Search for the cell housing the specified text and yield its (x, y) center coordinate. 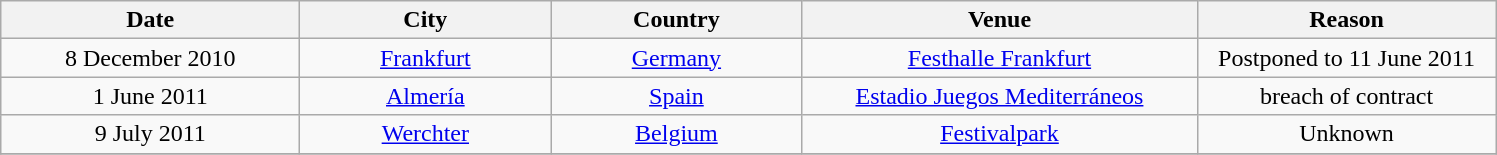
Venue (1000, 20)
1 June 2011 (150, 96)
Belgium (676, 134)
8 December 2010 (150, 58)
Country (676, 20)
Werchter (426, 134)
Germany (676, 58)
Festivalpark (1000, 134)
Postponed to 11 June 2011 (1346, 58)
Spain (676, 96)
Frankfurt (426, 58)
Reason (1346, 20)
City (426, 20)
Date (150, 20)
Festhalle Frankfurt (1000, 58)
Unknown (1346, 134)
9 July 2011 (150, 134)
Almería (426, 96)
Estadio Juegos Mediterráneos (1000, 96)
breach of contract (1346, 96)
